Locate the cell with the specified text and output its (X, Y) center coordinate. 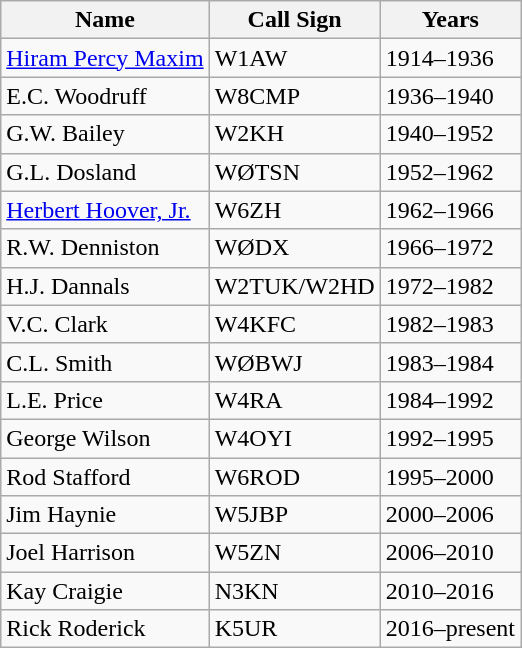
Rod Stafford (105, 477)
1962–1966 (450, 210)
W4KFC (294, 324)
WØDX (294, 248)
W1AW (294, 58)
W5JBP (294, 515)
W2TUK/W2HD (294, 286)
2016–present (450, 629)
George Wilson (105, 438)
Call Sign (294, 20)
Rick Roderick (105, 629)
WØBWJ (294, 362)
C.L. Smith (105, 362)
W8CMP (294, 96)
W2KH (294, 134)
Name (105, 20)
E.C. Woodruff (105, 96)
1984–1992 (450, 400)
1940–1952 (450, 134)
G.L. Dosland (105, 172)
Years (450, 20)
W6ROD (294, 477)
1952–1962 (450, 172)
1995–2000 (450, 477)
K5UR (294, 629)
1966–1972 (450, 248)
G.W. Bailey (105, 134)
W4OYI (294, 438)
WØTSN (294, 172)
R.W. Denniston (105, 248)
W6ZH (294, 210)
2006–2010 (450, 553)
Jim Haynie (105, 515)
Hiram Percy Maxim (105, 58)
2000–2006 (450, 515)
1972–1982 (450, 286)
Herbert Hoover, Jr. (105, 210)
W5ZN (294, 553)
1983–1984 (450, 362)
Joel Harrison (105, 553)
1982–1983 (450, 324)
N3KN (294, 591)
1992–1995 (450, 438)
2010–2016 (450, 591)
1936–1940 (450, 96)
V.C. Clark (105, 324)
L.E. Price (105, 400)
H.J. Dannals (105, 286)
Kay Craigie (105, 591)
1914–1936 (450, 58)
W4RA (294, 400)
